Identify which cell holds the provided text, then report its [X, Y] central coordinate. 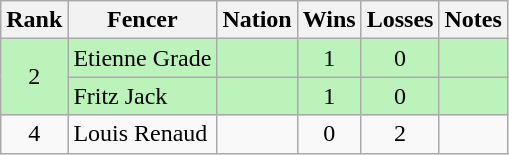
Nation [257, 20]
Etienne Grade [142, 58]
Louis Renaud [142, 134]
Fritz Jack [142, 96]
Losses [400, 20]
Rank [34, 20]
Notes [473, 20]
Fencer [142, 20]
4 [34, 134]
Wins [329, 20]
